Capture the cell that displays the provided text and extract its [x, y] central coordinate. 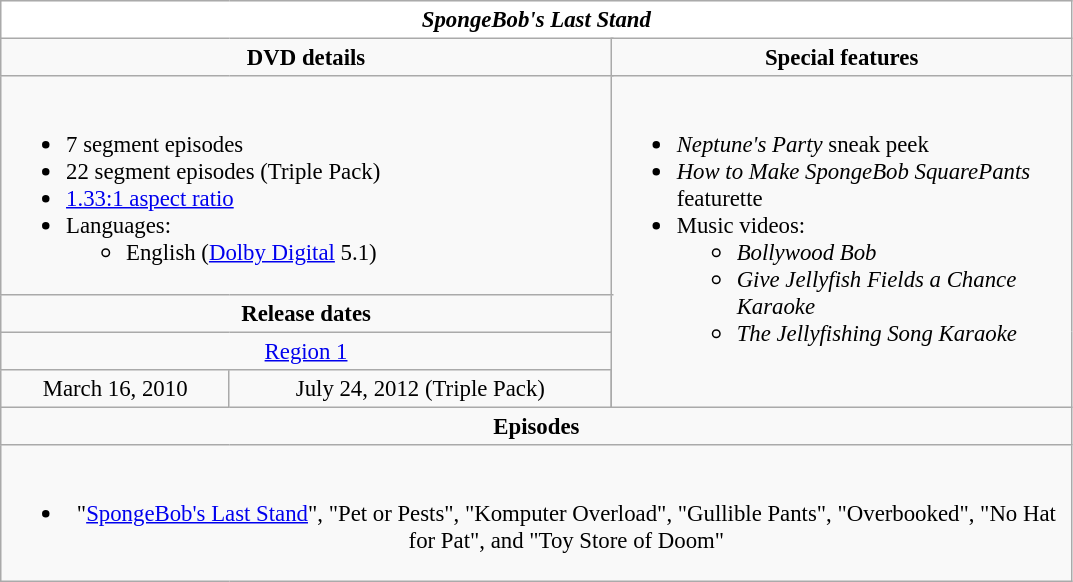
DVD details [306, 58]
Special features [842, 58]
7 segment episodes22 segment episodes (Triple Pack)1.33:1 aspect ratioLanguages:English (Dolby Digital 5.1) [306, 185]
Episodes [536, 426]
Release dates [306, 313]
March 16, 2010 [116, 388]
July 24, 2012 (Triple Pack) [420, 388]
"SpongeBob's Last Stand", "Pet or Pests", "Komputer Overload", "Gullible Pants", "Overbooked", "No Hat for Pat", and "Toy Store of Doom" [536, 514]
SpongeBob's Last Stand [536, 20]
Region 1 [306, 351]
